Scan for the cell matching the given text and deliver its [X, Y] coordinate at center. 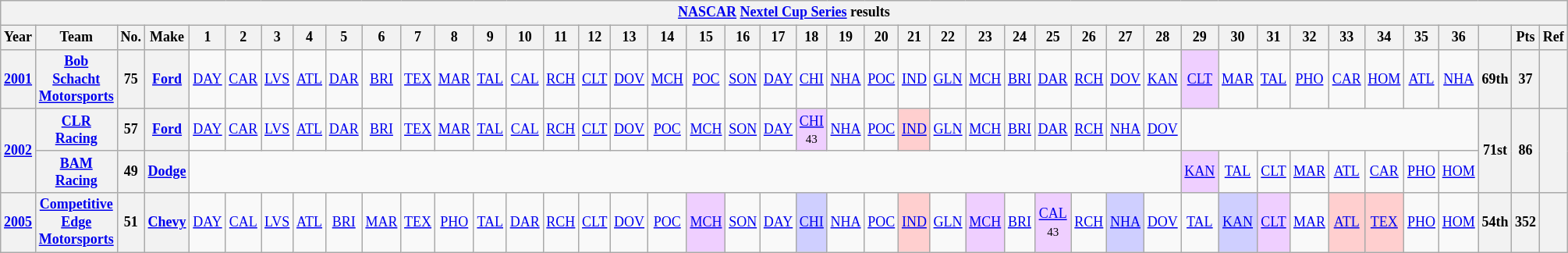
9 [490, 37]
11 [561, 37]
8 [454, 37]
4 [310, 37]
24 [1020, 37]
22 [948, 37]
20 [882, 37]
13 [630, 37]
27 [1126, 37]
57 [131, 130]
2 [243, 37]
Year [19, 37]
Ref [1553, 37]
19 [846, 37]
49 [131, 172]
18 [812, 37]
35 [1421, 37]
15 [706, 37]
7 [418, 37]
CLR Racing [76, 130]
16 [743, 37]
51 [131, 223]
34 [1384, 37]
37 [1526, 79]
Competitive Edge Motorsports [76, 223]
3 [278, 37]
CAL43 [1053, 223]
69th [1495, 79]
BAM Racing [76, 172]
30 [1238, 37]
17 [778, 37]
14 [667, 37]
86 [1526, 150]
29 [1200, 37]
5 [343, 37]
CHI43 [812, 130]
No. [131, 37]
71st [1495, 150]
Team [76, 37]
33 [1346, 37]
54th [1495, 223]
28 [1162, 37]
Bob Schacht Motorsports [76, 79]
26 [1089, 37]
31 [1273, 37]
25 [1053, 37]
32 [1310, 37]
21 [914, 37]
352 [1526, 223]
36 [1459, 37]
1 [208, 37]
Make [167, 37]
12 [594, 37]
Pts [1526, 37]
Dodge [167, 172]
2005 [19, 223]
10 [524, 37]
2002 [19, 150]
Chevy [167, 223]
6 [381, 37]
2001 [19, 79]
23 [985, 37]
NASCAR Nextel Cup Series results [784, 12]
75 [131, 79]
